Determine the [X, Y] coordinate at the center of the cell enclosing the given text.  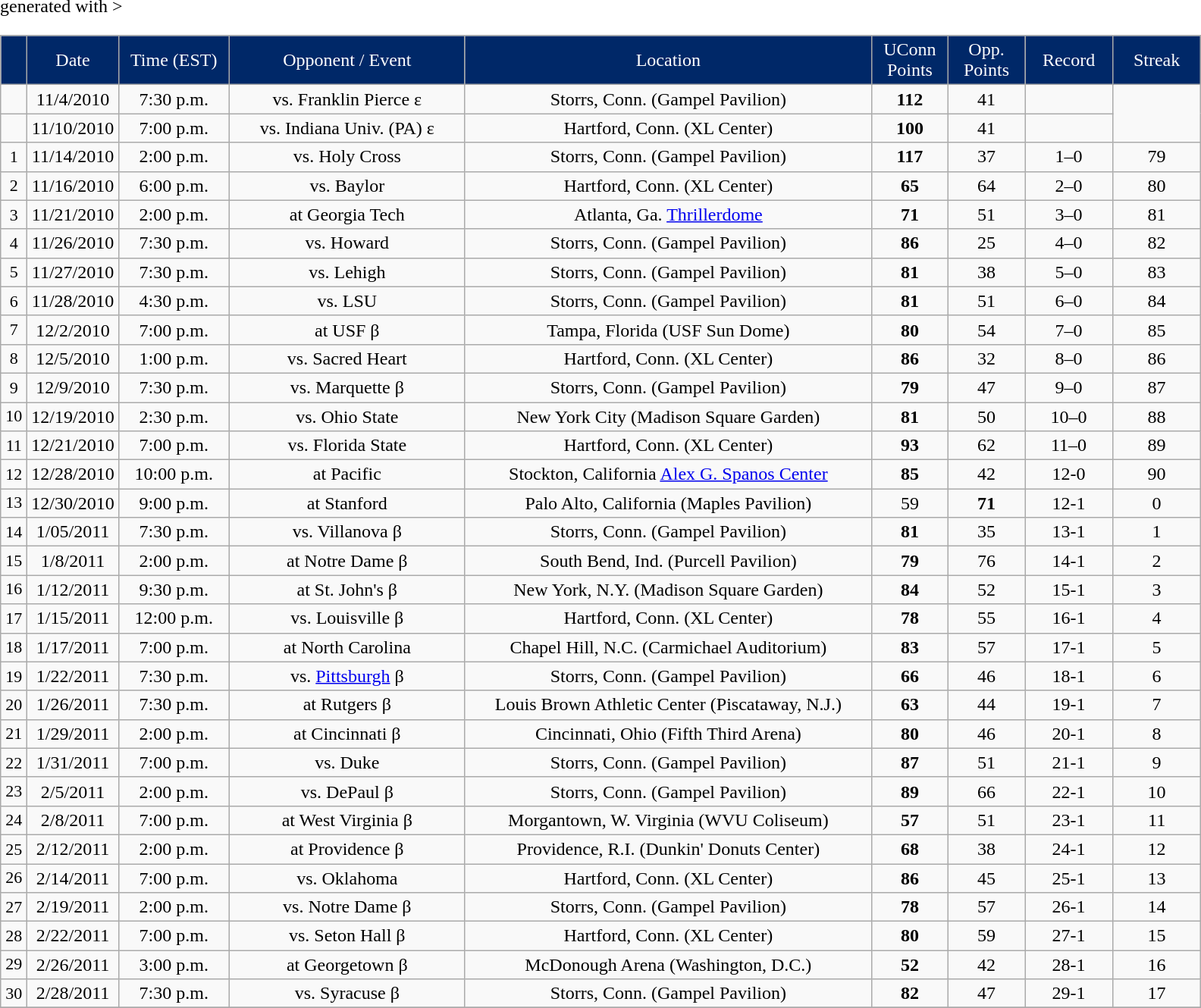
6:00 p.m. [174, 186]
vs. Ohio State [347, 416]
South Bend, Ind. (Purcell Pavilion) [668, 561]
2/19/2011 [73, 907]
Palo Alto, California (Maples Pavilion) [668, 503]
11/21/2010 [73, 214]
1/29/2011 [73, 734]
Providence, R.I. (Dunkin' Donuts Center) [668, 849]
at Cincinnati β [347, 734]
Cincinnati, Ohio (Fifth Third Arena) [668, 734]
2/26/2011 [73, 965]
26 [14, 878]
Location [668, 61]
12/19/2010 [73, 416]
7–0 [1069, 330]
88 [1157, 416]
29 [14, 965]
12/2/2010 [73, 330]
22-1 [1069, 791]
30 [14, 994]
14-1 [1069, 561]
vs. Baylor [347, 186]
50 [986, 416]
vs. Lehigh [347, 272]
vs. Holy Cross [347, 157]
vs. Syracuse β [347, 994]
0 [1157, 503]
25-1 [1069, 878]
11/27/2010 [73, 272]
2:30 p.m. [174, 416]
26-1 [1069, 907]
27-1 [1069, 936]
37 [986, 157]
20 [14, 705]
2/12/2011 [73, 849]
11/10/2010 [73, 128]
Tampa, Florida (USF Sun Dome) [668, 330]
Time (EST) [174, 61]
19 [14, 676]
Morgantown, W. Virginia (WVU Coliseum) [668, 820]
vs. Pittsburgh β [347, 676]
117 [910, 157]
10:00 p.m. [174, 474]
at Stanford [347, 503]
at St. John's β [347, 590]
19-1 [1069, 705]
1/8/2011 [73, 561]
44 [986, 705]
12/5/2010 [73, 358]
vs. Villanova β [347, 532]
Streak [1157, 61]
112 [910, 99]
3–0 [1069, 214]
12/21/2010 [73, 446]
Stockton, California Alex G. Spanos Center [668, 474]
vs. Sacred Heart [347, 358]
28-1 [1069, 965]
New York, N.Y. (Madison Square Garden) [668, 590]
35 [986, 532]
90 [1157, 474]
11/14/2010 [73, 157]
29-1 [1069, 994]
22 [14, 762]
vs. DePaul β [347, 791]
63 [910, 705]
Chapel Hill, N.C. (Carmichael Auditorium) [668, 647]
1/17/2011 [73, 647]
2–0 [1069, 186]
1/15/2011 [73, 618]
100 [910, 128]
12-1 [1069, 503]
2/22/2011 [73, 936]
at Providence β [347, 849]
54 [986, 330]
11/4/2010 [73, 99]
1/22/2011 [73, 676]
vs. Florida State [347, 446]
65 [910, 186]
Opp. Points [986, 61]
15-1 [1069, 590]
McDonough Arena (Washington, D.C.) [668, 965]
23 [14, 791]
12/30/2010 [73, 503]
23-1 [1069, 820]
12:00 p.m. [174, 618]
12/9/2010 [73, 387]
Louis Brown Athletic Center (Piscataway, N.J.) [668, 705]
Record [1069, 61]
18 [14, 647]
vs. LSU [347, 301]
vs. Oklahoma [347, 878]
vs. Louisville β [347, 618]
Atlanta, Ga. Thrillerdome [668, 214]
18-1 [1069, 676]
21-1 [1069, 762]
3:00 p.m. [174, 965]
9:00 p.m. [174, 503]
at USF β [347, 330]
55 [986, 618]
New York City (Madison Square Garden) [668, 416]
11/28/2010 [73, 301]
1/05/2011 [73, 532]
68 [910, 849]
5–0 [1069, 272]
1/26/2011 [73, 705]
vs. Duke [347, 762]
32 [986, 358]
10–0 [1069, 416]
28 [14, 936]
9:30 p.m. [174, 590]
at West Virginia β [347, 820]
vs. Franklin Pierce ε [347, 99]
vs. Seton Hall β [347, 936]
1–0 [1069, 157]
vs. Indiana Univ. (PA) ε [347, 128]
21 [14, 734]
1:00 p.m. [174, 358]
4–0 [1069, 243]
UConn Points [910, 61]
at Pacific [347, 474]
8–0 [1069, 358]
2/14/2011 [73, 878]
1/12/2011 [73, 590]
at North Carolina [347, 647]
12-0 [1069, 474]
1/31/2011 [73, 762]
12/28/2010 [73, 474]
Opponent / Event [347, 61]
24 [14, 820]
vs. Notre Dame β [347, 907]
vs. Marquette β [347, 387]
20-1 [1069, 734]
24-1 [1069, 849]
16-1 [1069, 618]
4:30 p.m. [174, 301]
6–0 [1069, 301]
at Rutgers β [347, 705]
at Notre Dame β [347, 561]
at Georgia Tech [347, 214]
9–0 [1069, 387]
2/8/2011 [73, 820]
27 [14, 907]
Date [73, 61]
at Georgetown β [347, 965]
17-1 [1069, 647]
11–0 [1069, 446]
vs. Howard [347, 243]
62 [986, 446]
2/28/2011 [73, 994]
64 [986, 186]
11/16/2010 [73, 186]
13-1 [1069, 532]
45 [986, 878]
93 [910, 446]
2/5/2011 [73, 791]
76 [986, 561]
11/26/2010 [73, 243]
